Search for the cell housing the specified text and yield its [x, y] center coordinate. 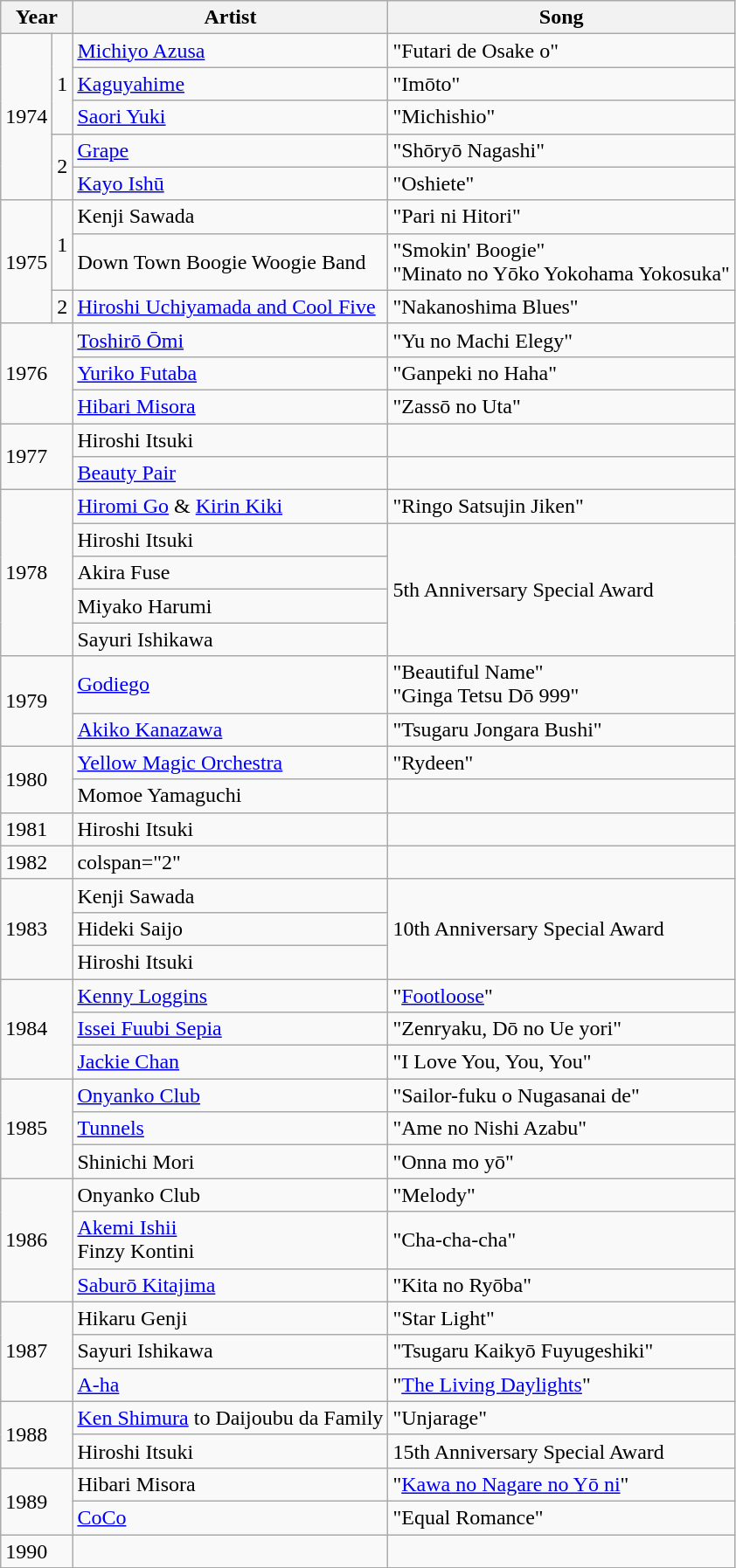
Jackie Chan [231, 1062]
1990 [37, 1551]
Hikaru Genji [231, 1318]
15th Anniversary Special Award [561, 1451]
"Shōryō Nagashi" [561, 150]
Miyako Harumi [231, 606]
Akemi IshiiFinzy Kontini [231, 1240]
"Zassō no Uta" [561, 406]
1979 [37, 701]
"Melody" [561, 1195]
Yellow Magic Orchestra [231, 763]
"The Living Daylights" [561, 1385]
"Tsugaru Jongara Bushi" [561, 729]
"Star Light" [561, 1318]
Ken Shimura to Daijoubu da Family [231, 1418]
1977 [37, 456]
Yuriko Futaba [231, 373]
1988 [37, 1434]
1985 [37, 1129]
"Rydeen" [561, 763]
Kenny Loggins [231, 995]
5th Anniversary Special Award [561, 590]
Toshirō Ōmi [231, 340]
colspan="2" [231, 862]
"Beautiful Name""Ginga Tetsu Dō 999" [561, 685]
1974 [26, 117]
"Futari de Osake o" [561, 51]
Kayo Ishū [231, 183]
1989 [37, 1501]
Saburō Kitajima [231, 1285]
"Sailor-fuku o Nugasanai de" [561, 1095]
Hiroshi Uchiyamada and Cool Five [231, 307]
Issei Fuubi Sepia [231, 1029]
"Oshiete" [561, 183]
"Ringo Satsujin Jiken" [561, 507]
1987 [37, 1351]
"Onna mo yō" [561, 1162]
Shinichi Mori [231, 1162]
"Ame no Nishi Azabu" [561, 1129]
1980 [37, 779]
10th Anniversary Special Award [561, 929]
Artist [231, 17]
1986 [37, 1240]
Song [561, 17]
1976 [37, 373]
Hiromi Go & Kirin Kiki [231, 507]
CoCo [231, 1517]
Hideki Saijo [231, 929]
"Cha-cha-cha" [561, 1240]
Down Town Boogie Woogie Band [231, 262]
"Nakanoshima Blues" [561, 307]
Momoe Yamaguchi [231, 796]
"Tsugaru Kaikyō Fuyugeshiki" [561, 1351]
"I Love You, You, You" [561, 1062]
Godiego [231, 685]
"Ganpeki no Haha" [561, 373]
"Smokin' Boogie""Minato no Yōko Yokohama Yokosuka" [561, 262]
"Footloose" [561, 995]
Michiyo Azusa [231, 51]
"Equal Romance" [561, 1517]
1981 [37, 829]
1984 [37, 1028]
Saori Yuki [231, 117]
"Imōto" [561, 84]
Akira Fuse [231, 573]
A-ha [231, 1385]
"Kita no Ryōba" [561, 1285]
"Pari ni Hitori" [561, 217]
"Yu no Machi Elegy" [561, 340]
1978 [37, 573]
Year [37, 17]
Tunnels [231, 1129]
Akiko Kanazawa [231, 729]
Kaguyahime [231, 84]
1982 [37, 862]
Grape [231, 150]
1975 [26, 262]
"Zenryaku, Dō no Ue yori" [561, 1029]
"Michishio" [561, 117]
"Kawa no Nagare no Yō ni" [561, 1484]
1983 [37, 929]
Beauty Pair [231, 473]
"Unjarage" [561, 1418]
